Capture the cell that displays the provided text and extract its [X, Y] central coordinate. 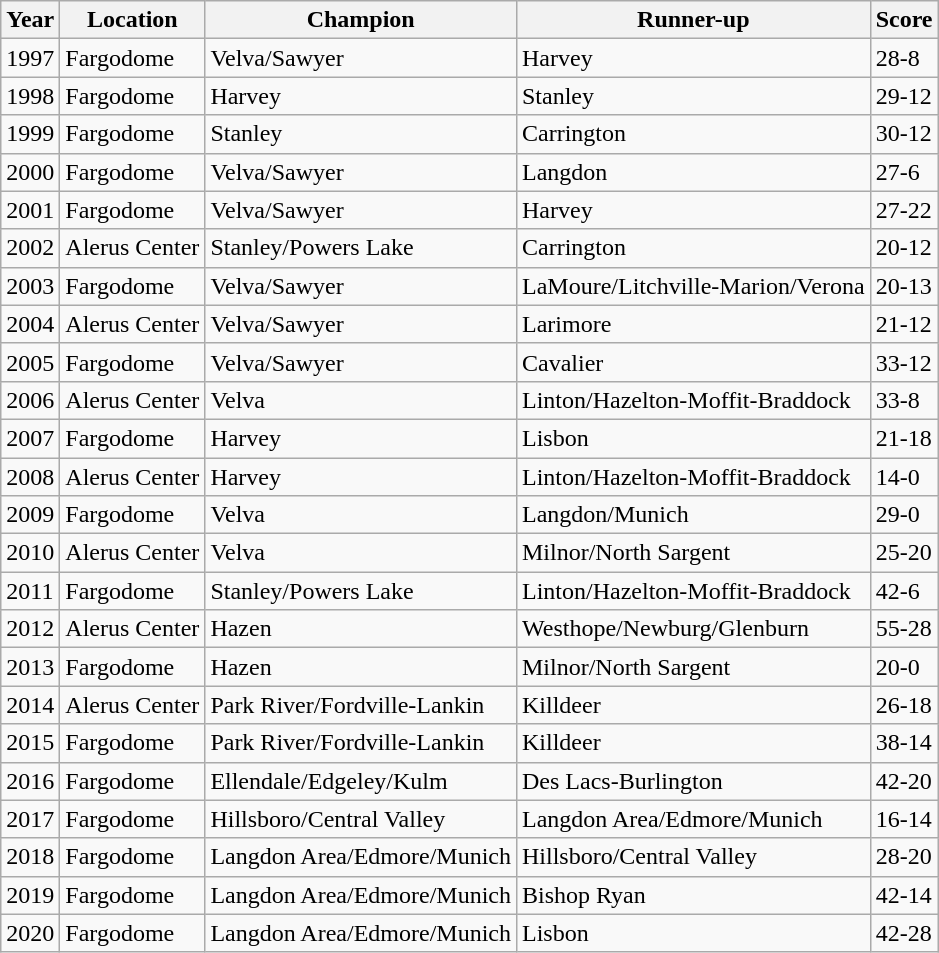
Cavalier [693, 362]
Runner-up [693, 20]
2015 [30, 743]
27-22 [904, 210]
2001 [30, 210]
55-28 [904, 629]
2019 [30, 895]
2010 [30, 553]
Larimore [693, 324]
16-14 [904, 819]
26-18 [904, 705]
2018 [30, 857]
Bishop Ryan [693, 895]
LaMoure/Litchville-Marion/Verona [693, 286]
20-0 [904, 667]
1999 [30, 134]
38-14 [904, 743]
29-12 [904, 96]
2011 [30, 591]
27-6 [904, 172]
14-0 [904, 477]
1997 [30, 58]
Score [904, 20]
Langdon [693, 172]
21-12 [904, 324]
2009 [30, 515]
2016 [30, 781]
Ellendale/Edgeley/Kulm [361, 781]
21-18 [904, 438]
Westhope/Newburg/Glenburn [693, 629]
28-20 [904, 857]
2020 [30, 933]
2006 [30, 400]
Des Lacs-Burlington [693, 781]
42-28 [904, 933]
28-8 [904, 58]
2012 [30, 629]
2008 [30, 477]
30-12 [904, 134]
42-20 [904, 781]
20-12 [904, 248]
33-12 [904, 362]
2005 [30, 362]
29-0 [904, 515]
2002 [30, 248]
Location [132, 20]
2017 [30, 819]
2004 [30, 324]
33-8 [904, 400]
42-14 [904, 895]
25-20 [904, 553]
20-13 [904, 286]
Champion [361, 20]
2000 [30, 172]
2013 [30, 667]
Langdon/Munich [693, 515]
1998 [30, 96]
2014 [30, 705]
2003 [30, 286]
42-6 [904, 591]
Year [30, 20]
2007 [30, 438]
